For the text-containing cell, return its midpoint in (x, y) coordinate format. 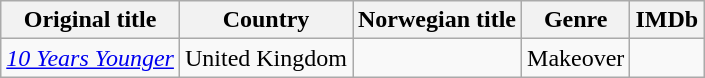
Country (266, 20)
Genre (576, 20)
Norwegian title (436, 20)
Original title (90, 20)
IMDb (667, 20)
Makeover (576, 58)
United Kingdom (266, 58)
10 Years Younger (90, 58)
